For the text-containing cell, return its midpoint in [X, Y] coordinate format. 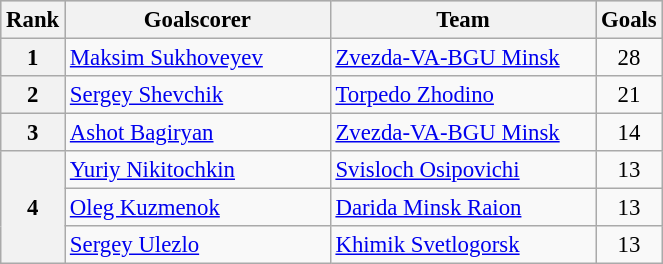
Rank [33, 20]
3 [33, 133]
21 [629, 95]
Goals [629, 20]
Ashot Bagiryan [198, 133]
Sergey Shevchik [198, 95]
Darida Minsk Raion [463, 208]
Maksim Sukhoveyev [198, 58]
Torpedo Zhodino [463, 95]
Khimik Svetlogorsk [463, 245]
Team [463, 20]
14 [629, 133]
Sergey Ulezlo [198, 245]
Svisloch Osipovichi [463, 170]
Yuriy Nikitochkin [198, 170]
1 [33, 58]
Oleg Kuzmenok [198, 208]
28 [629, 58]
2 [33, 95]
4 [33, 208]
Goalscorer [198, 20]
